From the cell containing the given text, extract its center point as (x, y) coordinate. 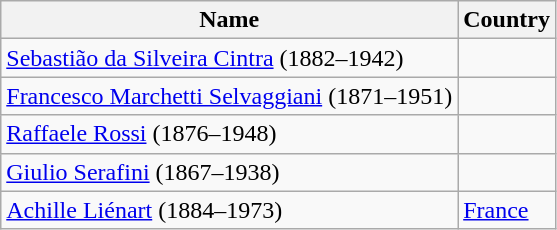
France (507, 210)
Francesco Marchetti Selvaggiani (1871–1951) (230, 96)
Sebastião da Silveira Cintra (1882–1942) (230, 58)
Achille Liénart (1884–1973) (230, 210)
Country (507, 20)
Raffaele Rossi (1876–1948) (230, 134)
Giulio Serafini (1867–1938) (230, 172)
Name (230, 20)
